Locate the cell with the specified text and output its (x, y) center coordinate. 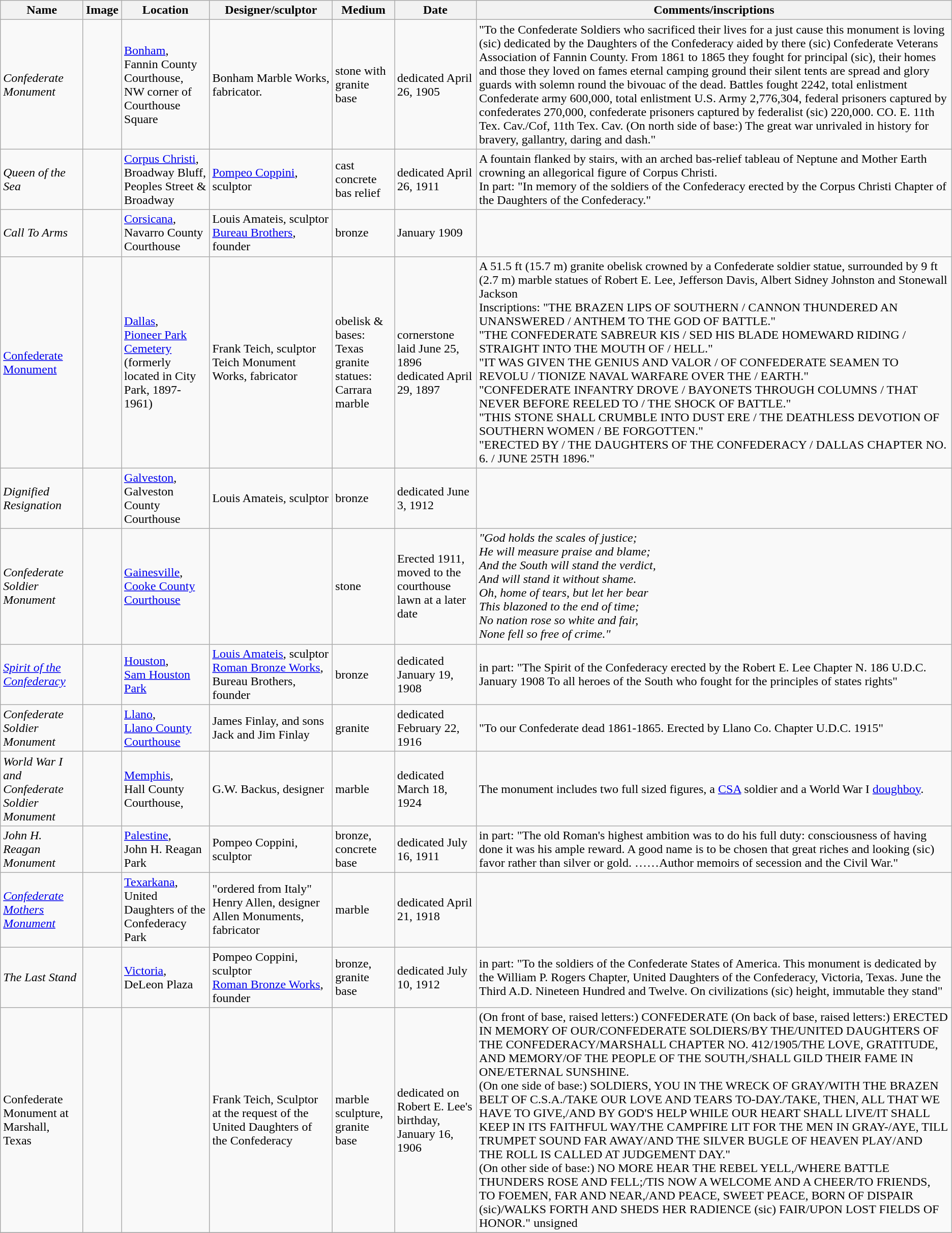
Corsicana,Navarro County Courthouse (166, 233)
Call To Arms (42, 233)
Confederate Monument at Marshall, Texas (42, 1120)
Erected 1911, moved to the courthouse lawn at a later date (435, 586)
James Finlay, and sons Jack and Jim Finlay (271, 728)
Gainesville, Cooke County Courthouse (166, 586)
Louis Amateis, sculptorBureau Brothers, founder (271, 233)
dedicated June 3, 1912 (435, 498)
Pompeo Coppini, sculptorRoman Bronze Works, founder (271, 978)
Galveston,Galveston County Courthouse (166, 498)
Name (42, 10)
bronze, concrete base (364, 849)
dedicated July 16, 1911 (435, 849)
marble sculpture, granite base (364, 1120)
dedicated on Robert E. Lee's birthday, January 16, 1906 (435, 1120)
Spirit of the Confederacy (42, 674)
dedicated April 26, 1905 (435, 84)
Dignified Resignation (42, 498)
Dallas,Pioneer Park Cemetery(formerly located in City Park, 1897-1961) (166, 362)
Queen of the Sea (42, 179)
Palestine,John H. Reagan Park (166, 849)
World War I and Confederate Soldier Monument (42, 788)
Bonham,Fannin County Courthouse, NW corner of Courthouse Square (166, 84)
Corpus Christi,Broadway Bluff, Peoples Street & Broadway (166, 179)
Bonham Marble Works, fabricator. (271, 84)
Llano,Llano County Courthouse (166, 728)
Victoria,DeLeon Plaza (166, 978)
The Last Stand (42, 978)
Houston,Sam Houston Park (166, 674)
Designer/sculptor (271, 10)
January 1909 (435, 233)
"ordered from Italy"Henry Allen, designerAllen Monuments, fabricator (271, 909)
Medium (364, 10)
Frank Teich, Sculptor at the request of the United Daughters of the Confederacy (271, 1120)
Frank Teich, sculptorTeich Monument Works, fabricator (271, 362)
Image (102, 10)
bronze, granite base (364, 978)
"To our Confederate dead 1861-1865. Erected by Llano Co. Chapter U.D.C. 1915" (714, 728)
dedicated July 10, 1912 (435, 978)
obelisk & bases: Texas granitestatues: Carrara marble (364, 362)
dedicated April 21, 1918 (435, 909)
cornerstone laid June 25, 1896dedicated April 29, 1897 (435, 362)
Confederate Mothers Monument (42, 909)
dedicated April 26, 1911 (435, 179)
Texarkana,United Daughters of the Confederacy Park (166, 909)
dedicated March 18, 1924 (435, 788)
cast concrete bas relief (364, 179)
Louis Amateis, sculptorRoman Bronze Works, Bureau Brothers, founder (271, 674)
Comments/inscriptions (714, 10)
John H. Reagan Monument (42, 849)
dedicated February 22, 1916 (435, 728)
The monument includes two full sized figures, a CSA soldier and a World War I doughboy. (714, 788)
Memphis,Hall County Courthouse, (166, 788)
Location (166, 10)
granite (364, 728)
stone with granite base (364, 84)
Date (435, 10)
dedicated January 19, 1908 (435, 674)
Louis Amateis, sculptor (271, 498)
G.W. Backus, designer (271, 788)
stone (364, 586)
